For the text-containing cell, return its midpoint in (X, Y) coordinate format. 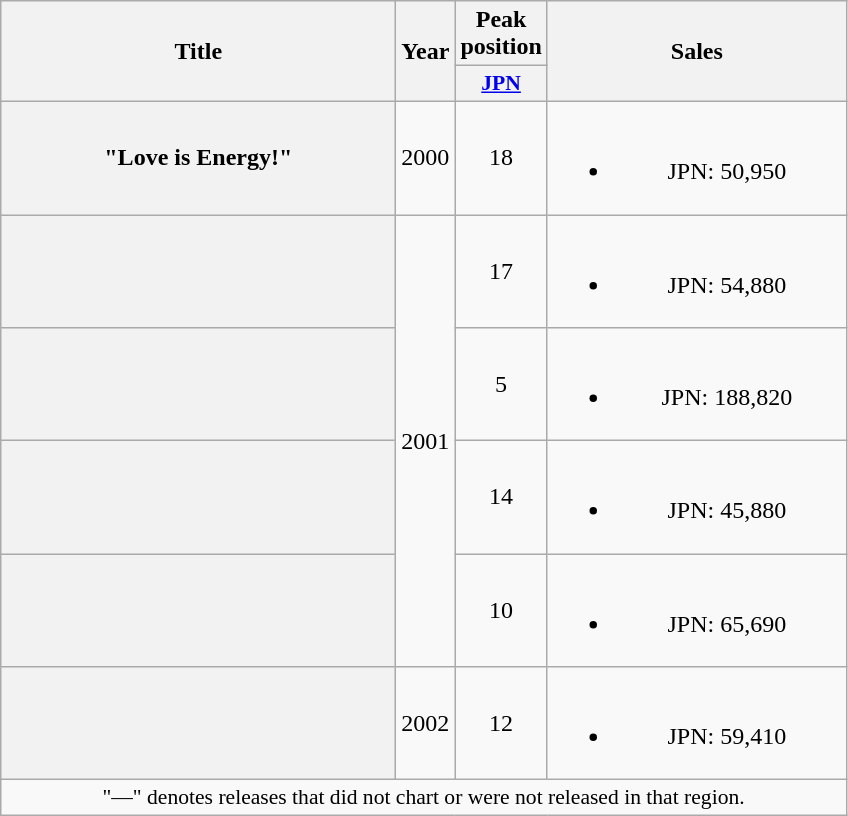
Title (198, 52)
JPN: 50,950 (696, 158)
JPN: 45,880 (696, 498)
2002 (426, 724)
18 (501, 158)
JPN: 65,690 (696, 610)
Year (426, 52)
"—" denotes releases that did not chart or were not released in that region. (424, 798)
10 (501, 610)
2000 (426, 158)
Peak position (501, 34)
Sales (696, 52)
17 (501, 270)
12 (501, 724)
5 (501, 384)
"Love is Energy!" (198, 158)
JPN: 188,820 (696, 384)
JPN: 59,410 (696, 724)
JPN (501, 84)
14 (501, 498)
JPN: 54,880 (696, 270)
2001 (426, 440)
